Detect which cell encompasses the target text, then output its (x, y) center coordinate. 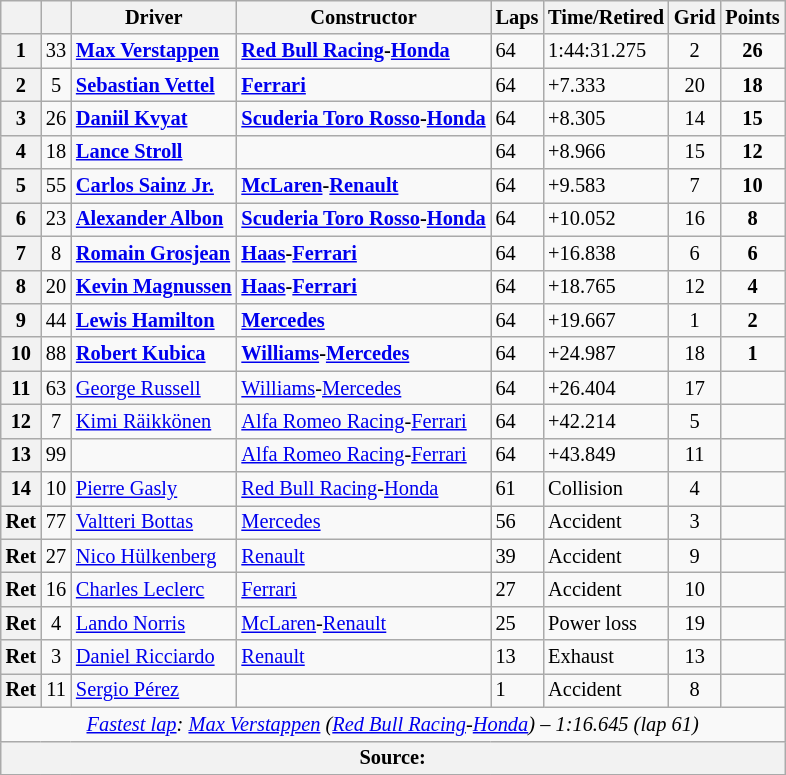
Sebastian Vettel (154, 85)
33 (56, 51)
+7.333 (606, 85)
Romain Grosjean (154, 253)
39 (518, 556)
Lance Stroll (154, 152)
+8.305 (606, 118)
+19.667 (606, 320)
Time/Retired (606, 17)
Robert Kubica (154, 354)
Laps (518, 17)
Pierre Gasly (154, 489)
Valtteri Bottas (154, 522)
+16.838 (606, 253)
99 (56, 455)
1:44:31.275 (606, 51)
Grid (695, 17)
17 (695, 388)
Sergio Pérez (154, 690)
Driver (154, 17)
Max Verstappen (154, 51)
19 (695, 623)
88 (56, 354)
Charles Leclerc (154, 589)
Fastest lap: Max Verstappen (Red Bull Racing-Honda) – 1:16.645 (lap 61) (393, 724)
Collision (606, 489)
+10.052 (606, 219)
Lewis Hamilton (154, 320)
+42.214 (606, 421)
63 (56, 388)
+18.765 (606, 287)
55 (56, 186)
Kimi Räikkönen (154, 421)
Lando Norris (154, 623)
Constructor (363, 17)
+24.987 (606, 354)
56 (518, 522)
Daniel Ricciardo (154, 657)
Source: (393, 758)
77 (56, 522)
Daniil Kvyat (154, 118)
25 (518, 623)
23 (56, 219)
44 (56, 320)
Carlos Sainz Jr. (154, 186)
George Russell (154, 388)
+26.404 (606, 388)
Alexander Albon (154, 219)
+43.849 (606, 455)
Points (752, 17)
+9.583 (606, 186)
Nico Hülkenberg (154, 556)
Kevin Magnussen (154, 287)
Power loss (606, 623)
Exhaust (606, 657)
61 (518, 489)
+8.966 (606, 152)
